From the cell containing the given text, extract its center point as [X, Y] coordinate. 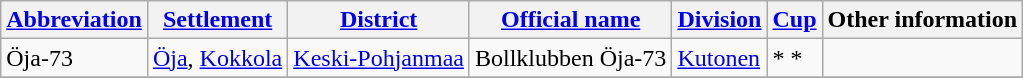
District [379, 20]
Kutonen [720, 58]
Official name [570, 20]
Öja, Kokkola [217, 58]
Bollklubben Öja-73 [570, 58]
Keski-Pohjanmaa [379, 58]
Other information [922, 20]
Settlement [217, 20]
Division [720, 20]
* * [794, 58]
Öja-73 [74, 58]
Abbreviation [74, 20]
Cup [794, 20]
